For the text-containing cell, return its midpoint in [x, y] coordinate format. 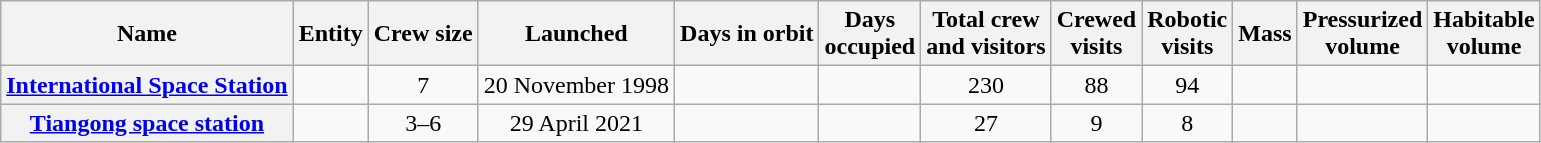
20 November 1998 [576, 85]
3–6 [423, 123]
94 [1188, 85]
Name [147, 34]
230 [986, 85]
Launched [576, 34]
Roboticvisits [1188, 34]
Mass [1265, 34]
7 [423, 85]
Pressurizedvolume [1362, 34]
88 [1096, 85]
Habitablevolume [1484, 34]
9 [1096, 123]
27 [986, 123]
8 [1188, 123]
International Space Station [147, 85]
Crew size [423, 34]
Crewedvisits [1096, 34]
Days in orbit [747, 34]
Tiangong space station [147, 123]
Daysoccupied [870, 34]
Entity [330, 34]
29 April 2021 [576, 123]
Total crewand visitors [986, 34]
